Search for the cell housing the specified text and yield its [x, y] center coordinate. 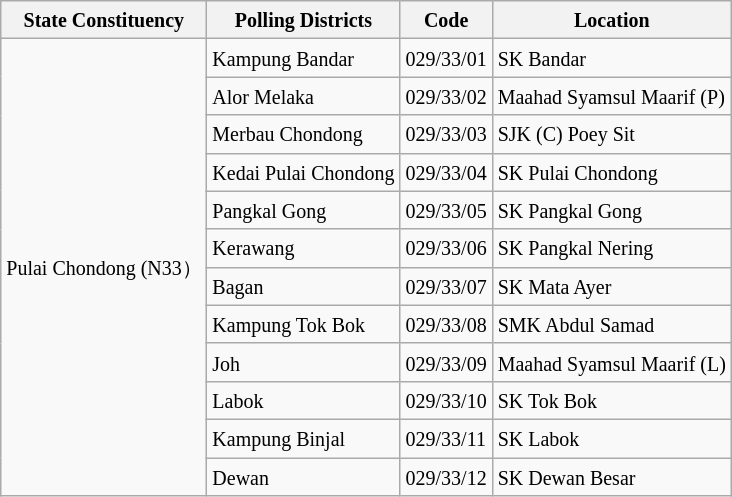
Maahad Syamsul Maarif (L) [612, 362]
Joh [304, 362]
Merbau Chondong [304, 134]
Code [446, 20]
SK Bandar [612, 58]
029/33/06 [446, 248]
029/33/05 [446, 210]
Labok [304, 400]
SK Mata Ayer [612, 286]
Alor Melaka [304, 96]
Kampung Binjal [304, 438]
SK Pangkal Nering [612, 248]
029/33/07 [446, 286]
Kampung Tok Bok [304, 324]
Pangkal Gong [304, 210]
029/33/08 [446, 324]
029/33/02 [446, 96]
Bagan [304, 286]
029/33/10 [446, 400]
Dewan [304, 477]
Pulai Chondong (N33） [104, 268]
Maahad Syamsul Maarif (P) [612, 96]
SK Pangkal Gong [612, 210]
Polling Districts [304, 20]
SK Labok [612, 438]
Location [612, 20]
029/33/01 [446, 58]
SJK (C) Poey Sit [612, 134]
029/33/09 [446, 362]
SK Dewan Besar [612, 477]
SK Pulai Chondong [612, 172]
029/33/04 [446, 172]
SMK Abdul Samad [612, 324]
029/33/12 [446, 477]
State Constituency [104, 20]
029/33/11 [446, 438]
029/33/03 [446, 134]
Kampung Bandar [304, 58]
Kedai Pulai Chondong [304, 172]
SK Tok Bok [612, 400]
Kerawang [304, 248]
